Pinpoint the cell where the given text exists, returning its (X, Y) midpoint coordinate. 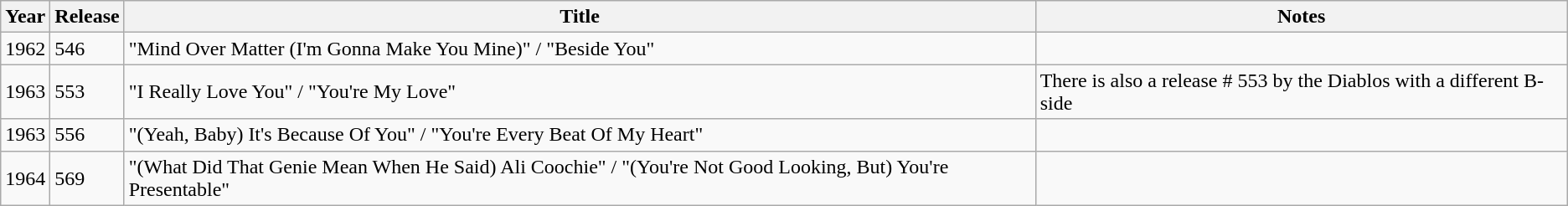
"I Really Love You" / "You're My Love" (580, 92)
Title (580, 17)
Year (25, 17)
1962 (25, 49)
"(Yeah, Baby) It's Because Of You" / "You're Every Beat Of My Heart" (580, 135)
553 (87, 92)
"Mind Over Matter (I'm Gonna Make You Mine)" / "Beside You" (580, 49)
"(What Did That Genie Mean When He Said) Ali Coochie" / "(You're Not Good Looking, But) You're Presentable" (580, 178)
556 (87, 135)
1964 (25, 178)
Notes (1302, 17)
546 (87, 49)
There is also a release # 553 by the Diablos with a different B-side (1302, 92)
569 (87, 178)
Release (87, 17)
